Scan for the cell matching the given text and deliver its (x, y) coordinate at center. 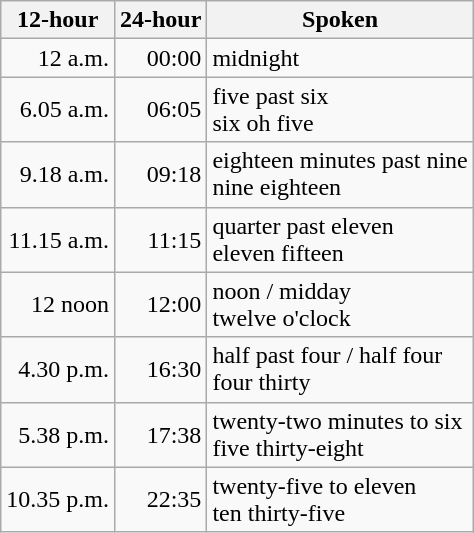
5.38 p.m. (58, 434)
five past sixsix oh five (340, 110)
11:15 (160, 240)
06:05 (160, 110)
9.18 a.m. (58, 174)
17:38 (160, 434)
12-hour (58, 20)
half past four / half fourfour thirty (340, 370)
noon / middaytwelve o'clock (340, 304)
quarter past eleveneleven fifteen (340, 240)
eighteen minutes past ninenine eighteen (340, 174)
twenty-five to eleventen thirty-five (340, 500)
11.15 a.m. (58, 240)
12 a.m. (58, 58)
24-hour (160, 20)
09:18 (160, 174)
22:35 (160, 500)
12 noon (58, 304)
16:30 (160, 370)
midnight (340, 58)
4.30 p.m. (58, 370)
6.05 a.m. (58, 110)
12:00 (160, 304)
twenty-two minutes to sixfive thirty-eight (340, 434)
10.35 p.m. (58, 500)
00:00 (160, 58)
Spoken (340, 20)
